From the cell containing the given text, extract its center point as (x, y) coordinate. 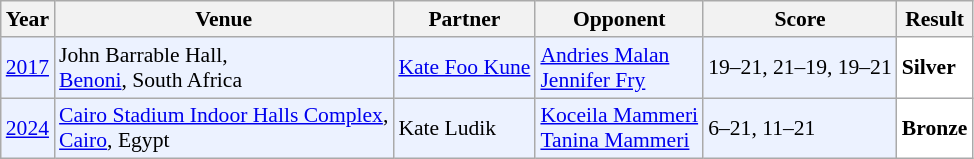
Venue (224, 19)
Score (800, 19)
Cairo Stadium Indoor Halls Complex,Cairo, Egypt (224, 128)
Bronze (935, 128)
6–21, 11–21 (800, 128)
19–21, 21–19, 19–21 (800, 68)
Kate Ludik (464, 128)
Koceila Mammeri Tanina Mammeri (619, 128)
2017 (28, 68)
Andries Malan Jennifer Fry (619, 68)
Result (935, 19)
Silver (935, 68)
Opponent (619, 19)
2024 (28, 128)
Year (28, 19)
John Barrable Hall,Benoni, South Africa (224, 68)
Kate Foo Kune (464, 68)
Partner (464, 19)
